Search for the cell housing the specified text and yield its (x, y) center coordinate. 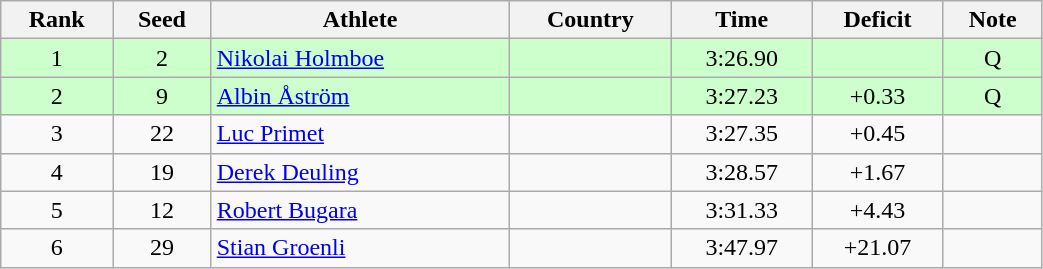
Stian Groenli (360, 248)
29 (162, 248)
Luc Primet (360, 134)
3:27.23 (742, 96)
Nikolai Holmboe (360, 58)
Athlete (360, 20)
3:27.35 (742, 134)
Robert Bugara (360, 210)
Country (590, 20)
Rank (57, 20)
Albin Åström (360, 96)
+0.33 (878, 96)
+0.45 (878, 134)
9 (162, 96)
Time (742, 20)
+4.43 (878, 210)
Seed (162, 20)
6 (57, 248)
3:26.90 (742, 58)
+1.67 (878, 172)
19 (162, 172)
4 (57, 172)
Note (992, 20)
3 (57, 134)
22 (162, 134)
12 (162, 210)
3:28.57 (742, 172)
Derek Deuling (360, 172)
1 (57, 58)
+21.07 (878, 248)
3:31.33 (742, 210)
3:47.97 (742, 248)
5 (57, 210)
Deficit (878, 20)
